Capture the cell that displays the provided text and extract its [X, Y] central coordinate. 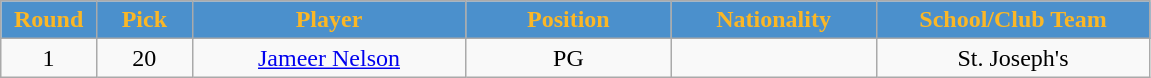
Position [568, 20]
PG [568, 58]
Nationality [774, 20]
School/Club Team [1013, 20]
Pick [144, 20]
St. Joseph's [1013, 58]
Round [49, 20]
Player [329, 20]
20 [144, 58]
1 [49, 58]
Jameer Nelson [329, 58]
